Output the (x, y) coordinate of the center of the cell containing the given text.  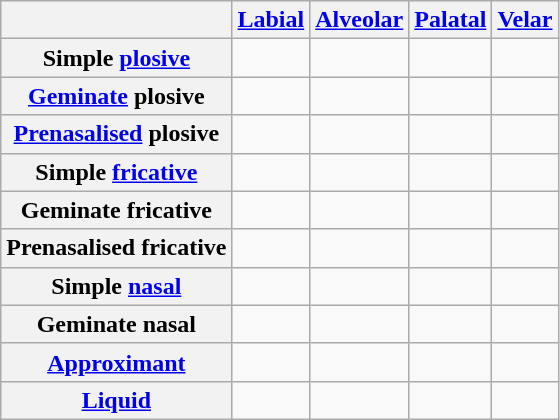
Labial (271, 20)
Geminate fricative (116, 210)
Prenasalised fricative (116, 248)
Approximant (116, 362)
Geminate nasal (116, 324)
Simple plosive (116, 58)
Liquid (116, 400)
Velar (525, 20)
Prenasalised plosive (116, 134)
Simple nasal (116, 286)
Geminate plosive (116, 96)
Simple fricative (116, 172)
Alveolar (360, 20)
Palatal (450, 20)
